Return [X, Y] of the center of cell containing provided text 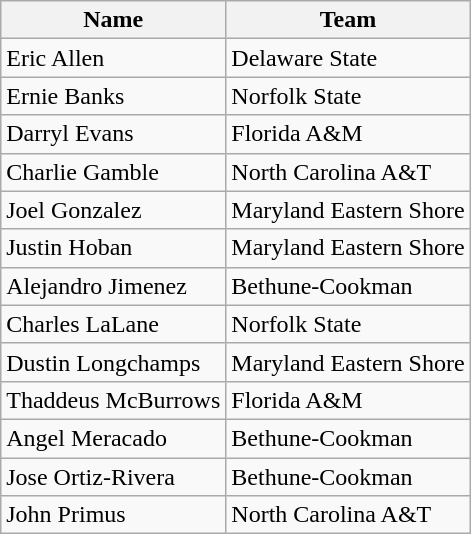
Dustin Longchamps [114, 362]
Justin Hoban [114, 248]
Eric Allen [114, 58]
Joel Gonzalez [114, 210]
Alejandro Jimenez [114, 286]
Charles LaLane [114, 324]
Ernie Banks [114, 96]
Name [114, 20]
Team [348, 20]
John Primus [114, 515]
Darryl Evans [114, 134]
Jose Ortiz-Rivera [114, 477]
Delaware State [348, 58]
Charlie Gamble [114, 172]
Thaddeus McBurrows [114, 400]
Angel Meracado [114, 438]
